Scan for the cell matching the given text and deliver its (x, y) coordinate at center. 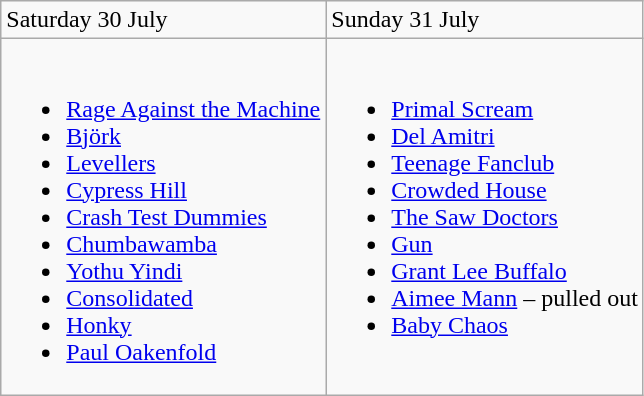
Saturday 30 July (164, 20)
Primal ScreamDel AmitriTeenage FanclubCrowded HouseThe Saw DoctorsGunGrant Lee BuffaloAimee Mann – pulled outBaby Chaos (485, 217)
Rage Against the MachineBjörkLevellersCypress HillCrash Test DummiesChumbawambaYothu YindiConsolidatedHonkyPaul Oakenfold (164, 217)
Sunday 31 July (485, 20)
